Scan for the cell matching the given text and deliver its [x, y] coordinate at center. 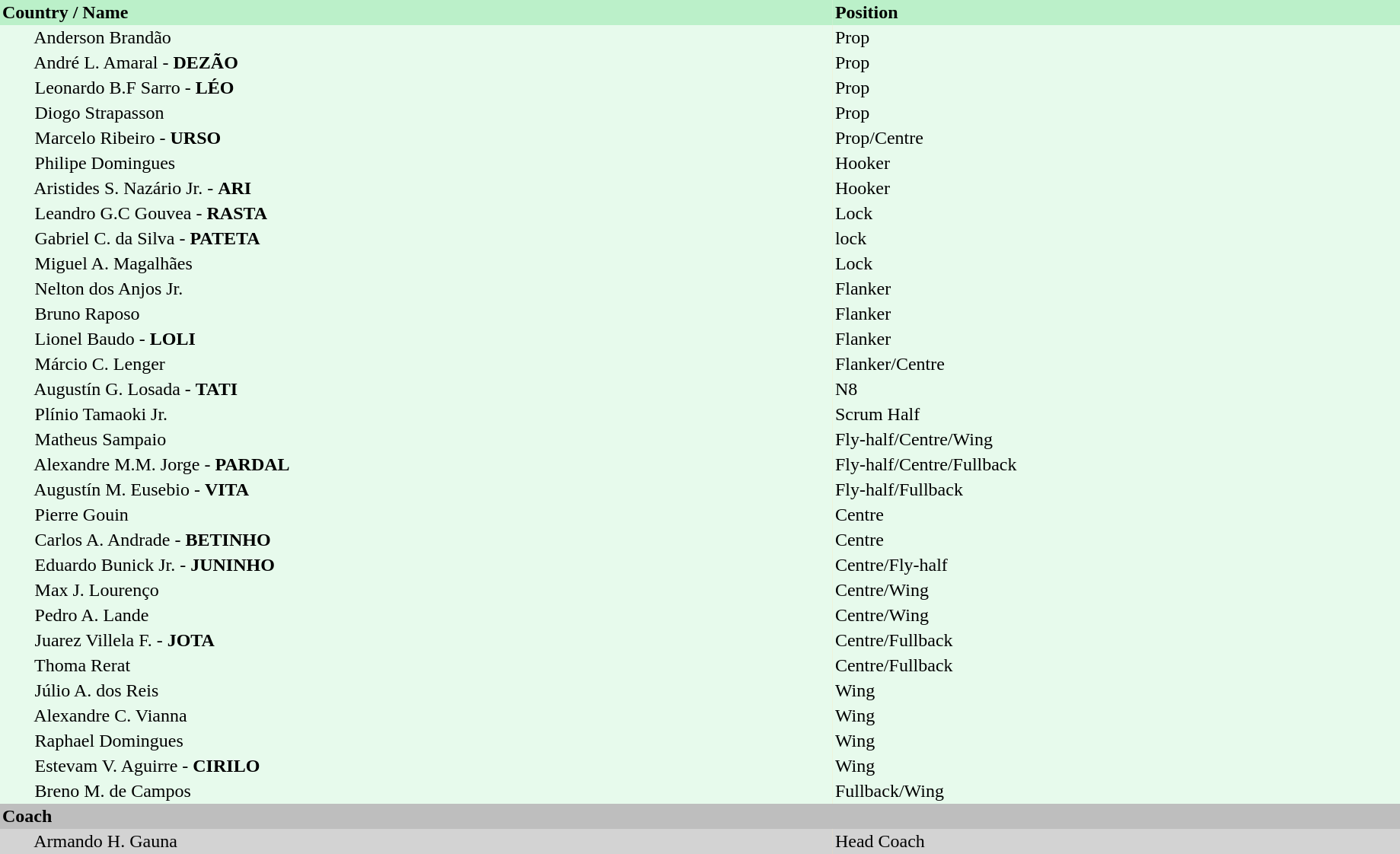
Fullback/Wing [1116, 792]
Country / Name [416, 12]
lock [1116, 239]
Diogo Strapasson [431, 113]
Juarez Villela F. - JOTA [431, 641]
Fly-half/Centre/Wing [1116, 440]
Júlio A. dos Reis [431, 691]
Aristides S. Nazário Jr. - ARI [431, 189]
Armando H. Gauna [431, 842]
Marcelo Ribeiro - URSO [431, 139]
Leandro G.C Gouvea - RASTA [431, 213]
Flanker/Centre [1116, 364]
Alexandre M.M. Jorge - PARDAL [431, 464]
Augustín M. Eusebio - VITA [431, 490]
Pierre Gouin [431, 515]
Augustín G. Losada - TATI [431, 390]
Márcio C. Lenger [431, 364]
Thoma Rerat [431, 665]
Eduardo Bunick Jr. - JUNINHO [431, 565]
Anderson Brandão [431, 38]
Raphael Domingues [431, 741]
N8 [1116, 390]
Pedro A. Lande [431, 615]
Prop/Centre [1116, 139]
Breno M. de Campos [431, 792]
Alexandre C. Vianna [431, 715]
Scrum Half [1116, 414]
Max J. Lourenço [431, 591]
Matheus Sampaio [431, 440]
Miguel A. Magalhães [431, 263]
Fly-half/Fullback [1116, 490]
Nelton dos Anjos Jr. [431, 289]
Plínio Tamaoki Jr. [431, 414]
Bruno Raposo [431, 314]
Fly-half/Centre/Fullback [1116, 464]
Position [1116, 12]
Centre/Fly-half [1116, 565]
Lionel Baudo - LOLI [431, 339]
Head Coach [1116, 842]
Carlos A. Andrade - BETINHO [431, 540]
Gabriel C. da Silva - PATETA [431, 239]
Estevam V. Aguirre - CIRILO [431, 766]
Leonardo B.F Sarro - LÉO [431, 88]
André L. Amaral - DEZÃO [431, 62]
Philipe Domingues [431, 163]
Coach [700, 816]
